Scan for the cell matching the given text and deliver its (x, y) coordinate at center. 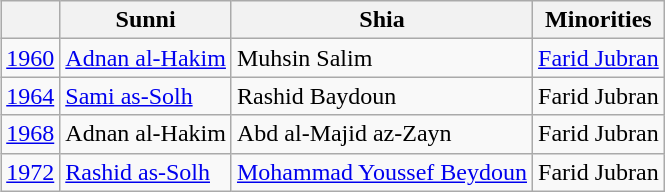
Rashid Baydoun (382, 96)
1972 (30, 172)
Mohammad Youssef Beydoun (382, 172)
Abd al-Majid az-Zayn (382, 134)
Shia (382, 20)
Muhsin Salim (382, 58)
Minorities (599, 20)
1968 (30, 134)
Rashid as-Solh (146, 172)
Sami as-Solh (146, 96)
1964 (30, 96)
Sunni (146, 20)
1960 (30, 58)
